Capture the cell that displays the provided text and extract its [X, Y] central coordinate. 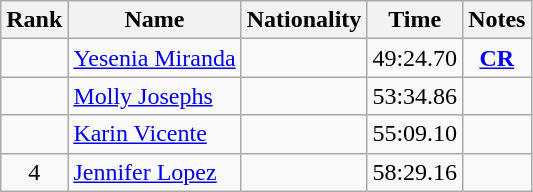
Molly Josephs [154, 96]
Name [154, 20]
Yesenia Miranda [154, 58]
4 [34, 172]
49:24.70 [415, 58]
Jennifer Lopez [154, 172]
58:29.16 [415, 172]
Rank [34, 20]
Nationality [304, 20]
Notes [497, 20]
Karin Vicente [154, 134]
Time [415, 20]
55:09.10 [415, 134]
CR [497, 58]
53:34.86 [415, 96]
